Locate the cell with the specified text and output its (X, Y) center coordinate. 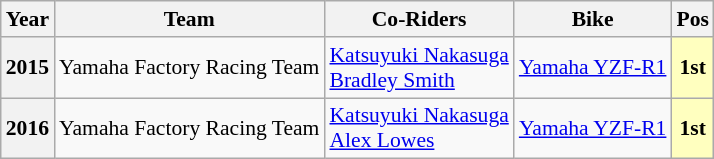
2015 (28, 68)
Pos (692, 19)
2016 (28, 128)
Katsuyuki Nakasuga Alex Lowes (418, 128)
Co-Riders (418, 19)
Year (28, 19)
Katsuyuki Nakasuga Bradley Smith (418, 68)
Team (189, 19)
Bike (593, 19)
